Provide the (x, y) coordinate of the cell's center where the given text is located.  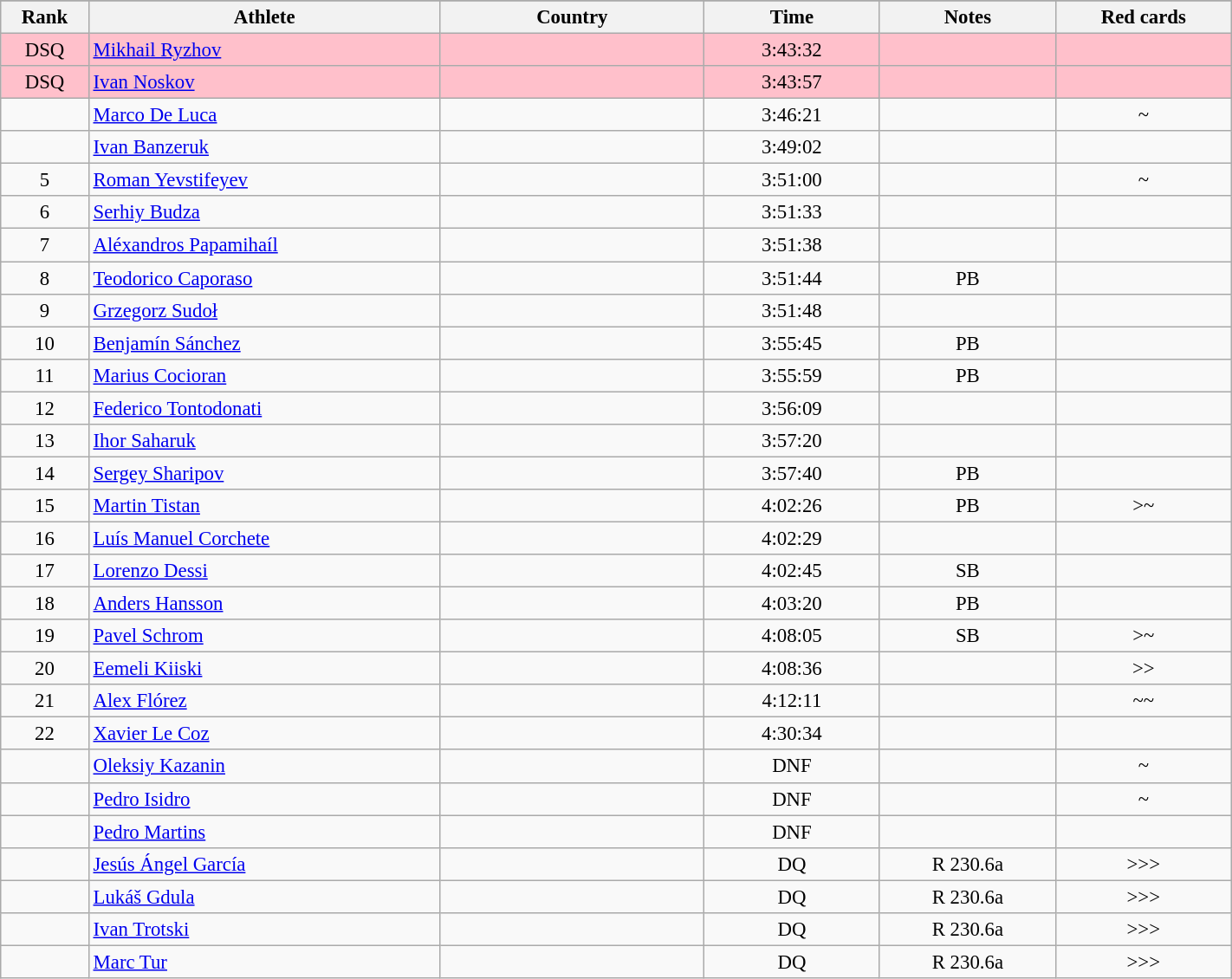
3:49:02 (792, 147)
16 (45, 538)
3:55:45 (792, 343)
4:30:34 (792, 734)
Aléxandros Papamihaíl (264, 245)
10 (45, 343)
22 (45, 734)
8 (45, 278)
3:43:32 (792, 50)
Xavier Le Coz (264, 734)
Pavel Schrom (264, 636)
14 (45, 473)
18 (45, 604)
Roman Yevstifeyev (264, 180)
15 (45, 506)
11 (45, 375)
Benjamín Sánchez (264, 343)
Oleksiy Kazanin (264, 767)
Pedro Isidro (264, 799)
3:46:21 (792, 115)
Ivan Noskov (264, 82)
3:51:48 (792, 310)
Rank (45, 17)
Luís Manuel Corchete (264, 538)
3:56:09 (792, 408)
Marco De Luca (264, 115)
Lukáš Gdula (264, 897)
17 (45, 571)
Sergey Sharipov (264, 473)
3:55:59 (792, 375)
>> (1144, 669)
4:02:45 (792, 571)
20 (45, 669)
4:02:29 (792, 538)
9 (45, 310)
Ivan Trotski (264, 930)
3:51:33 (792, 212)
Marius Cocioran (264, 375)
Ivan Banzeruk (264, 147)
19 (45, 636)
Time (792, 17)
4:12:11 (792, 701)
3:51:00 (792, 180)
Lorenzo Dessi (264, 571)
Jesús Ángel García (264, 864)
4:03:20 (792, 604)
Marc Tur (264, 962)
21 (45, 701)
Pedro Martins (264, 832)
Eemeli Kiiski (264, 669)
Teodorico Caporaso (264, 278)
13 (45, 441)
4:08:05 (792, 636)
Red cards (1144, 17)
Athlete (264, 17)
7 (45, 245)
Anders Hansson (264, 604)
6 (45, 212)
Serhiy Budza (264, 212)
Martin Tistan (264, 506)
3:57:20 (792, 441)
4:08:36 (792, 669)
Alex Flórez (264, 701)
Notes (967, 17)
Country (572, 17)
4:02:26 (792, 506)
Federico Tontodonati (264, 408)
12 (45, 408)
Ihor Saharuk (264, 441)
Grzegorz Sudoł (264, 310)
~~ (1144, 701)
3:51:44 (792, 278)
3:51:38 (792, 245)
3:57:40 (792, 473)
3:43:57 (792, 82)
Mikhail Ryzhov (264, 50)
5 (45, 180)
